Return (x, y) of the center of cell containing provided text 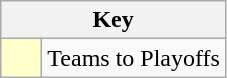
Key (114, 20)
Teams to Playoffs (134, 58)
